Provide the (X, Y) coordinate of the cell's center where the given text is located.  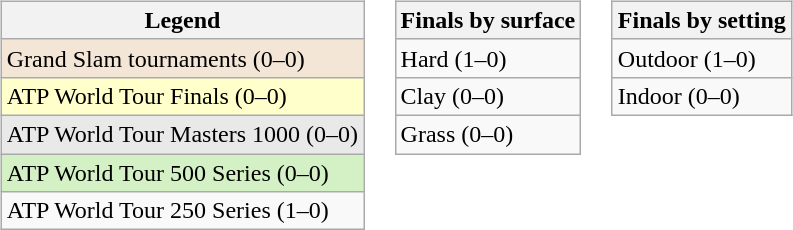
ATP World Tour 500 Series (0–0) (182, 173)
Hard (1–0) (488, 58)
Grand Slam tournaments (0–0) (182, 58)
Legend (182, 20)
ATP World Tour Finals (0–0) (182, 96)
ATP World Tour Masters 1000 (0–0) (182, 134)
Clay (0–0) (488, 96)
Outdoor (1–0) (702, 58)
Finals by surface (488, 20)
ATP World Tour 250 Series (1–0) (182, 211)
Grass (0–0) (488, 134)
Finals by setting (702, 20)
Indoor (0–0) (702, 96)
